Pinpoint the cell where the given text exists, returning its [x, y] midpoint coordinate. 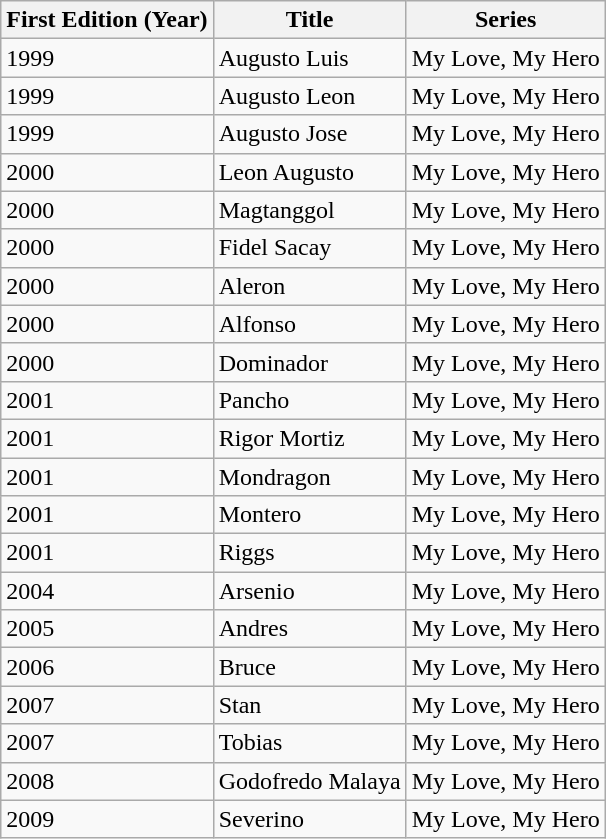
Bruce [310, 667]
Fidel Sacay [310, 248]
Aleron [310, 286]
Alfonso [310, 324]
Dominador [310, 362]
Pancho [310, 400]
Montero [310, 515]
Mondragon [310, 477]
Magtanggol [310, 210]
Series [506, 20]
2004 [107, 591]
Rigor Mortiz [310, 438]
Augusto Luis [310, 58]
Augusto Leon [310, 96]
Arsenio [310, 591]
Andres [310, 629]
2009 [107, 819]
Leon Augusto [310, 172]
Godofredo Malaya [310, 781]
Riggs [310, 553]
2008 [107, 781]
2005 [107, 629]
Tobias [310, 743]
2006 [107, 667]
First Edition (Year) [107, 20]
Severino [310, 819]
Stan [310, 705]
Augusto Jose [310, 134]
Title [310, 20]
